Locate the cell with the specified text and output its [X, Y] center coordinate. 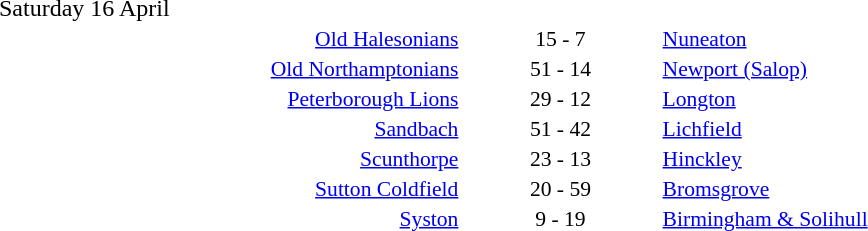
51 - 42 [560, 128]
29 - 12 [560, 98]
23 - 13 [560, 158]
15 - 7 [560, 38]
20 - 59 [560, 188]
51 - 14 [560, 68]
